Return the [X, Y] coordinate for the center point of the cell that contains the specified text.  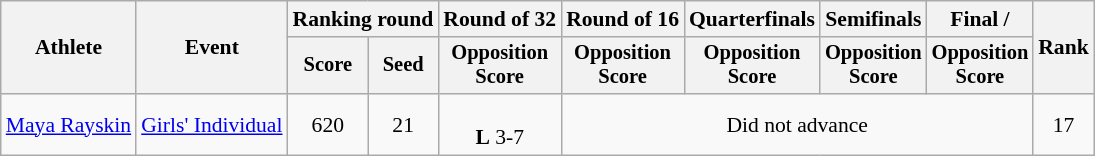
620 [328, 124]
Event [212, 48]
Girls' Individual [212, 124]
21 [403, 124]
Ranking round [364, 19]
Score [328, 66]
L 3-7 [500, 124]
Final / [980, 19]
Round of 32 [500, 19]
Quarterfinals [752, 19]
Did not advance [797, 124]
Round of 16 [622, 19]
Athlete [68, 48]
Maya Rayskin [68, 124]
17 [1064, 124]
Rank [1064, 48]
Semifinals [874, 19]
Seed [403, 66]
